Detect which cell encompasses the target text, then output its [X, Y] center coordinate. 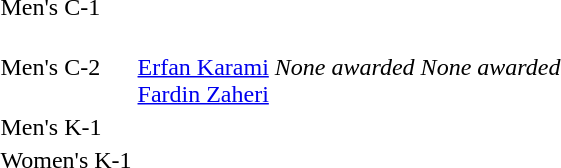
None awarded [344, 67]
Erfan KaramiFardin Zaheri [203, 67]
